For the text-containing cell, return its midpoint in [X, Y] coordinate format. 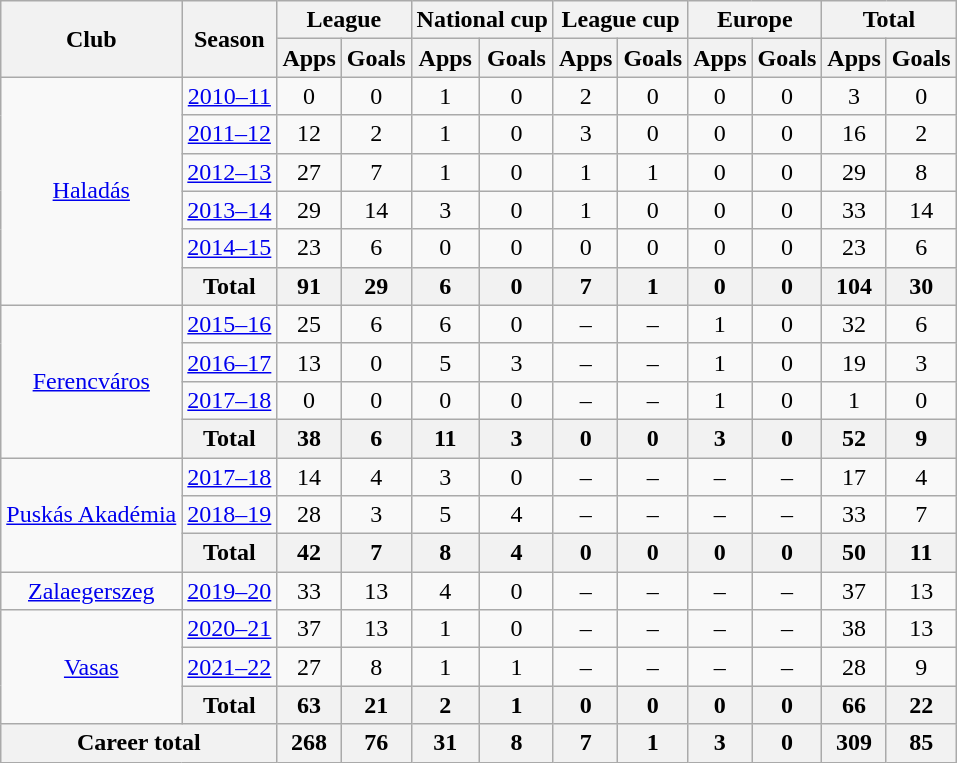
Zalaegerszeg [92, 591]
50 [854, 553]
76 [376, 743]
Europe [755, 20]
League [344, 20]
22 [921, 705]
2012–13 [230, 172]
63 [309, 705]
2020–21 [230, 629]
19 [854, 362]
85 [921, 743]
2021–22 [230, 667]
91 [309, 286]
2018–19 [230, 515]
Season [230, 39]
31 [445, 743]
42 [309, 553]
2014–15 [230, 248]
2011–12 [230, 134]
16 [854, 134]
2013–14 [230, 210]
Career total [139, 743]
32 [854, 324]
21 [376, 705]
17 [854, 477]
30 [921, 286]
National cup [482, 20]
104 [854, 286]
Ferencváros [92, 381]
Vasas [92, 667]
Club [92, 39]
25 [309, 324]
12 [309, 134]
66 [854, 705]
Puskás Akadémia [92, 515]
League cup [620, 20]
268 [309, 743]
2015–16 [230, 324]
2019–20 [230, 591]
2016–17 [230, 362]
309 [854, 743]
Haladás [92, 191]
2010–11 [230, 96]
52 [854, 438]
